From the cell containing the given text, extract its center point as [X, Y] coordinate. 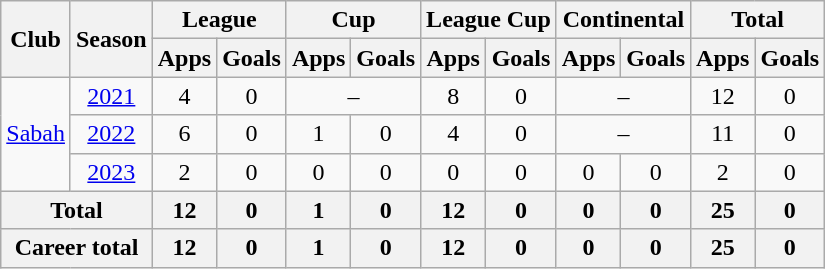
2021 [111, 96]
8 [454, 96]
League Cup [489, 20]
Career total [76, 248]
6 [184, 134]
Continental [623, 20]
Season [111, 39]
League [219, 20]
2023 [111, 172]
Cup [353, 20]
2022 [111, 134]
Sabah [36, 134]
11 [723, 134]
Club [36, 39]
